Return [x, y] of the center of cell containing provided text 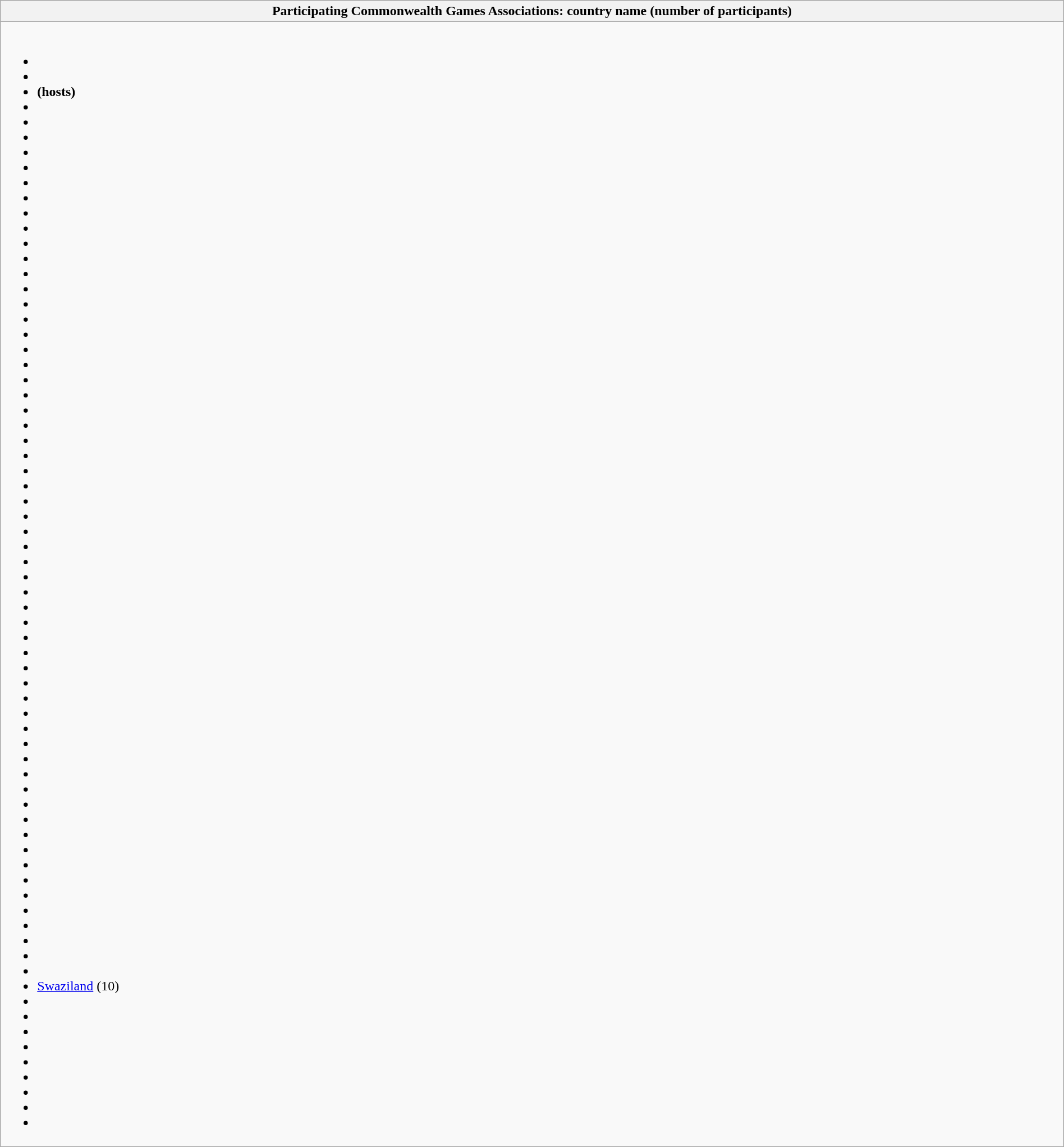
(hosts) Swaziland (10) [532, 584]
Participating Commonwealth Games Associations: country name (number of participants) [532, 11]
